Locate the cell with the specified text and output its [X, Y] center coordinate. 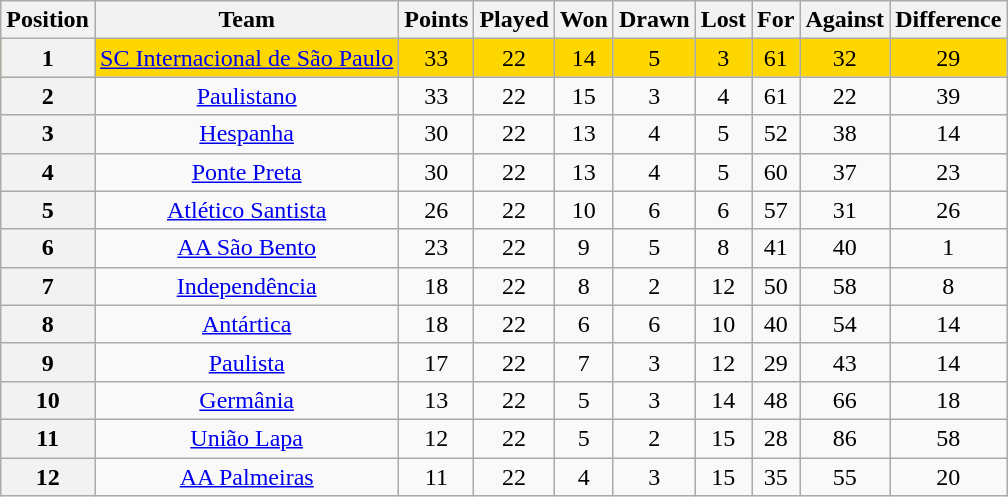
28 [776, 438]
Position [48, 20]
Played [514, 20]
Points [436, 20]
Antártica [246, 324]
SC Internacional de São Paulo [246, 58]
União Lapa [246, 438]
Atlético Santista [246, 210]
35 [776, 477]
31 [845, 210]
Difference [948, 20]
32 [845, 58]
48 [776, 400]
Against [845, 20]
Team [246, 20]
Ponte Preta [246, 172]
Paulista [246, 362]
57 [776, 210]
52 [776, 134]
Lost [723, 20]
54 [845, 324]
Paulistano [246, 96]
60 [776, 172]
50 [776, 286]
AA São Bento [246, 248]
43 [845, 362]
37 [845, 172]
86 [845, 438]
39 [948, 96]
Drawn [654, 20]
41 [776, 248]
Independência [246, 286]
Germânia [246, 400]
20 [948, 477]
For [776, 20]
17 [436, 362]
38 [845, 134]
Won [584, 20]
AA Palmeiras [246, 477]
55 [845, 477]
Hespanha [246, 134]
66 [845, 400]
